Scan for the cell matching the given text and deliver its (x, y) coordinate at center. 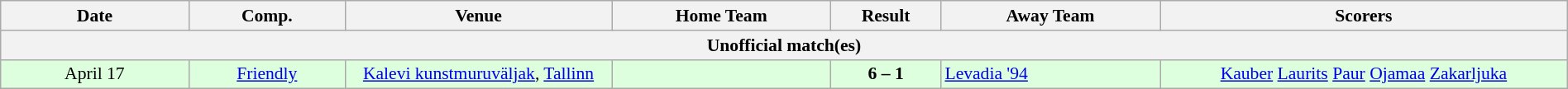
Comp. (266, 16)
Levadia '94 (1050, 74)
Home Team (721, 16)
Kalevi kunstmuruväljak, Tallinn (479, 74)
Scorers (1365, 16)
Unofficial match(es) (784, 45)
Away Team (1050, 16)
6 – 1 (887, 74)
Venue (479, 16)
April 17 (94, 74)
Result (887, 16)
Kauber Laurits Paur Ojamaa Zakarljuka (1365, 74)
Friendly (266, 74)
Date (94, 16)
